Search for the cell housing the specified text and yield its [x, y] center coordinate. 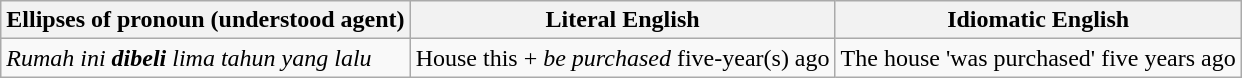
House this + be purchased five-year(s) ago [622, 58]
Ellipses of pronoun (understood agent) [206, 20]
Idiomatic English [1038, 20]
Literal English [622, 20]
The house 'was purchased' five years ago [1038, 58]
Rumah ini dibeli lima tahun yang lalu [206, 58]
